Detect which cell encompasses the target text, then output its [x, y] center coordinate. 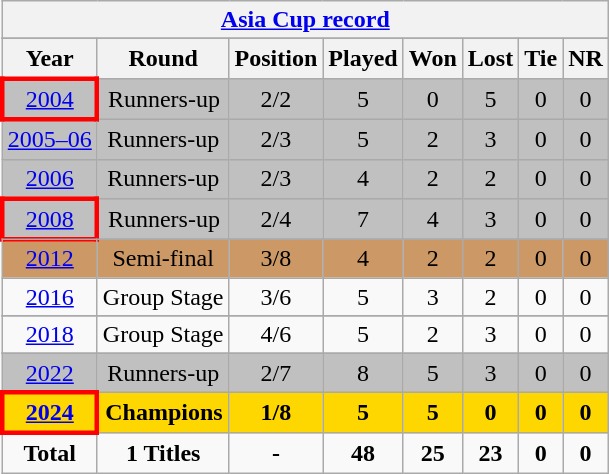
2012 [50, 259]
2022 [50, 373]
Year [50, 59]
25 [432, 453]
NR [586, 59]
3/6 [276, 297]
1 Titles [163, 453]
2/7 [276, 373]
8 [363, 373]
4/6 [276, 335]
2008 [50, 220]
2/4 [276, 220]
2004 [50, 98]
2018 [50, 335]
1/8 [276, 412]
7 [363, 220]
- [276, 453]
Semi-final [163, 259]
Won [432, 59]
2005–06 [50, 139]
Round [163, 59]
2024 [50, 412]
3/8 [276, 259]
Asia Cup record [305, 20]
2016 [50, 297]
2006 [50, 179]
Position [276, 59]
2/2 [276, 98]
48 [363, 453]
Played [363, 59]
Lost [490, 59]
Tie [541, 59]
Champions [163, 412]
Total [50, 453]
23 [490, 453]
